Capture the cell that displays the provided text and extract its [X, Y] central coordinate. 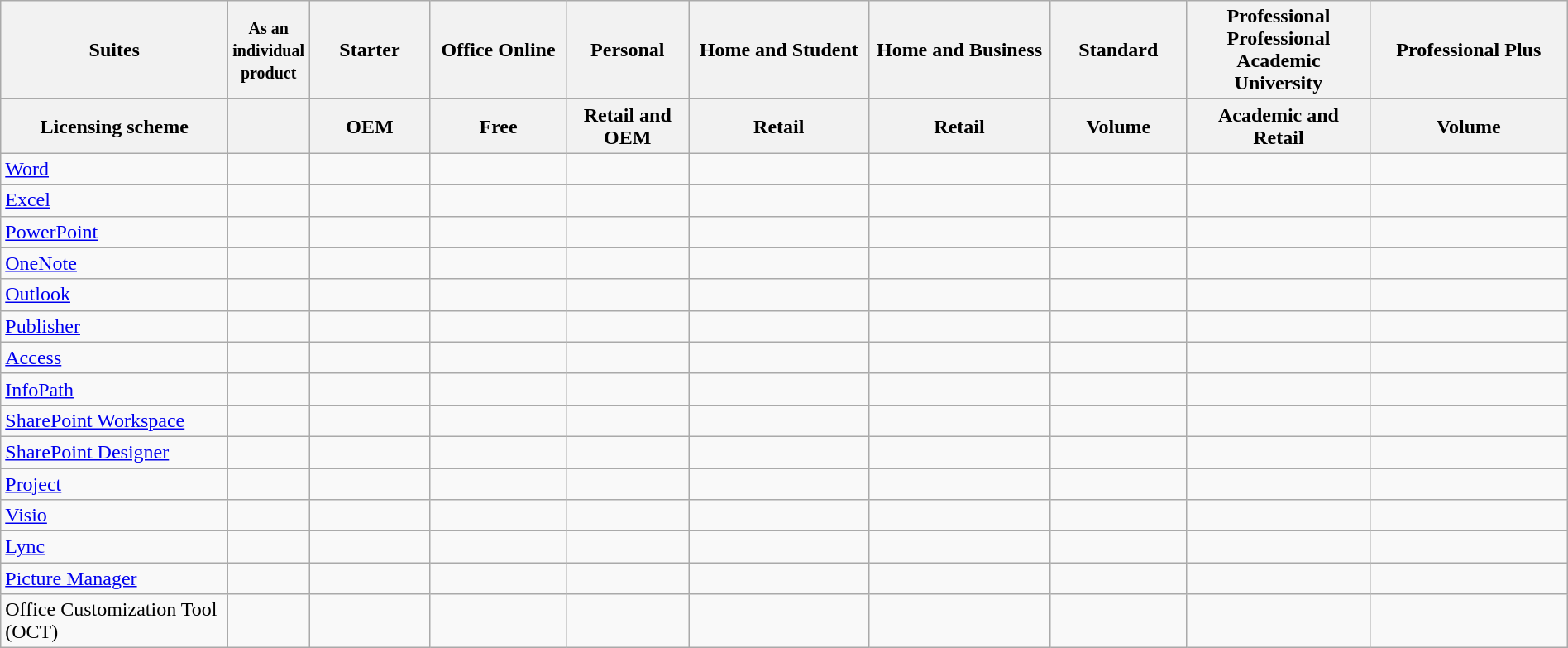
Lync [114, 547]
Starter [370, 50]
Standard [1118, 50]
OneNote [114, 263]
Professional Plus [1469, 50]
Project [114, 484]
Retail and OEM [628, 126]
Access [114, 358]
Excel [114, 200]
Home and Business [959, 50]
Licensing scheme [114, 126]
InfoPath [114, 389]
Publisher [114, 326]
Office Online [498, 50]
Suites [114, 50]
SharePoint Workspace [114, 420]
PowerPoint [114, 232]
As an individual product [269, 50]
Outlook [114, 295]
SharePoint Designer [114, 452]
Office Customization Tool (OCT) [114, 621]
OEM [370, 126]
Visio [114, 516]
Personal [628, 50]
Picture Manager [114, 578]
ProfessionalProfessional AcademicUniversity [1279, 50]
Academic and Retail [1279, 126]
Word [114, 169]
Home and Student [779, 50]
Free [498, 126]
